Provide the (X, Y) coordinate of the cell's center where the given text is located.  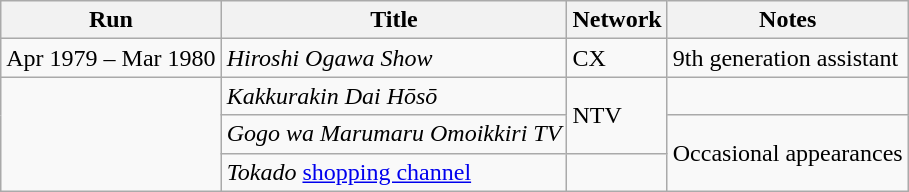
Gogo wa Marumaru Omoikkiri TV (394, 134)
CX (617, 58)
Notes (788, 20)
Hiroshi Ogawa Show (394, 58)
Network (617, 20)
Occasional appearances (788, 153)
NTV (617, 115)
Apr 1979 – Mar 1980 (111, 58)
Kakkurakin Dai Hōsō (394, 96)
Title (394, 20)
Tokado shopping channel (394, 172)
Run (111, 20)
9th generation assistant (788, 58)
